Output the [X, Y] coordinate of the center of the cell containing the given text.  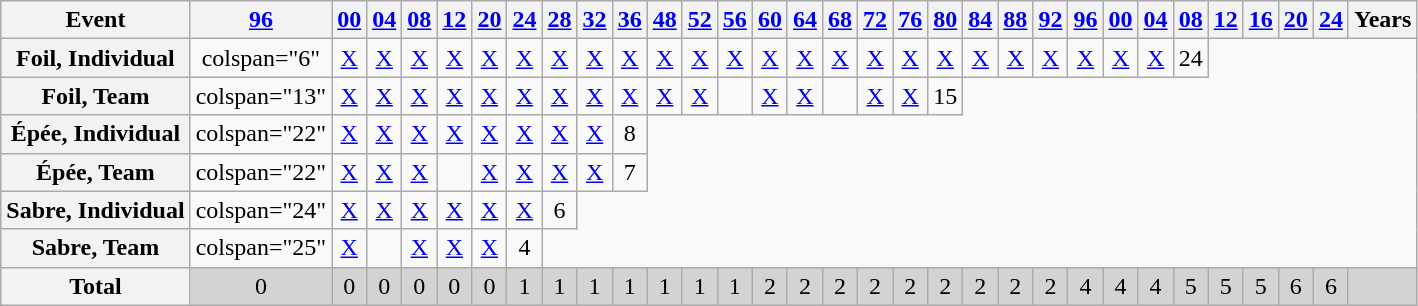
36 [630, 20]
52 [700, 20]
Foil, Team [96, 96]
60 [770, 20]
7 [630, 172]
56 [734, 20]
8 [630, 134]
68 [840, 20]
Years [1382, 20]
28 [560, 20]
Sabre, Individual [96, 210]
48 [664, 20]
colspan="25" [261, 248]
80 [946, 20]
84 [980, 20]
88 [1016, 20]
Épée, Individual [96, 134]
32 [594, 20]
72 [876, 20]
15 [946, 96]
colspan="24" [261, 210]
Foil, Individual [96, 58]
colspan="13" [261, 96]
Sabre, Team [96, 248]
92 [1050, 20]
Event [96, 20]
76 [910, 20]
Épée, Team [96, 172]
Total [96, 286]
16 [1260, 20]
64 [804, 20]
colspan="6" [261, 58]
